Extract the (X, Y) coordinate from the center of the cell holding the provided text.  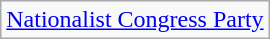
Nationalist Congress Party (135, 20)
